Provide the (x, y) coordinate of the cell's center where the given text is located.  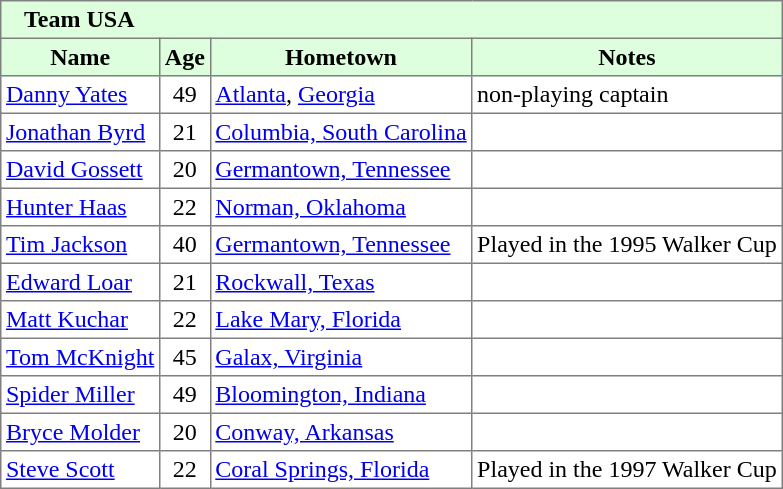
Age (185, 57)
Spider Miller (80, 395)
Conway, Arkansas (341, 432)
Name (80, 57)
Galax, Virginia (341, 357)
Bryce Molder (80, 432)
Norman, Oklahoma (341, 207)
Danny Yates (80, 95)
Hometown (341, 57)
Steve Scott (80, 470)
Columbia, South Carolina (341, 132)
40 (185, 245)
Team USA (392, 20)
David Gossett (80, 170)
Tim Jackson (80, 245)
Tom McKnight (80, 357)
non-playing captain (627, 95)
Edward Loar (80, 282)
Matt Kuchar (80, 320)
Hunter Haas (80, 207)
Bloomington, Indiana (341, 395)
Coral Springs, Florida (341, 470)
Jonathan Byrd (80, 132)
Played in the 1997 Walker Cup (627, 470)
Notes (627, 57)
Rockwall, Texas (341, 282)
Lake Mary, Florida (341, 320)
Atlanta, Georgia (341, 95)
Played in the 1995 Walker Cup (627, 245)
45 (185, 357)
